Provide the [x, y] coordinate of the cell's center where the given text is located.  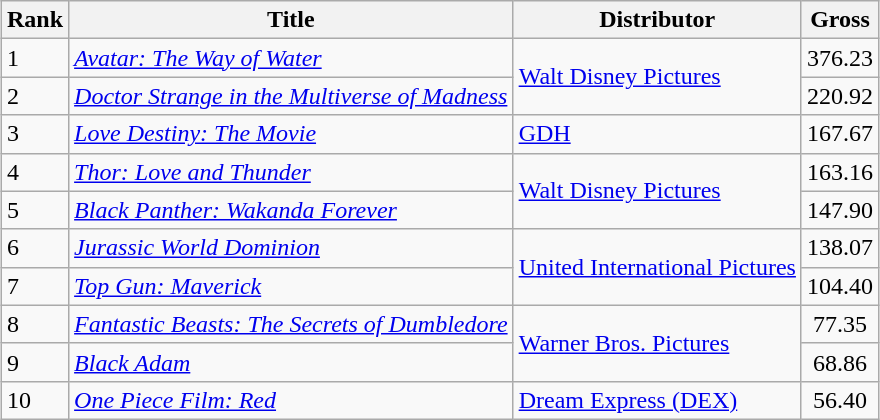
376.23 [840, 58]
68.86 [840, 362]
104.40 [840, 286]
9 [34, 362]
220.92 [840, 96]
6 [34, 248]
Doctor Strange in the Multiverse of Madness [292, 96]
Thor: Love and Thunder [292, 172]
Love Destiny: The Movie [292, 134]
77.35 [840, 324]
Dream Express (DEX) [657, 400]
10 [34, 400]
Warner Bros. Pictures [657, 343]
Gross [840, 20]
167.67 [840, 134]
8 [34, 324]
Jurassic World Dominion [292, 248]
1 [34, 58]
138.07 [840, 248]
147.90 [840, 210]
Title [292, 20]
Distributor [657, 20]
United International Pictures [657, 267]
3 [34, 134]
Top Gun: Maverick [292, 286]
GDH [657, 134]
2 [34, 96]
Avatar: The Way of Water [292, 58]
Fantastic Beasts: The Secrets of Dumbledore [292, 324]
Black Adam [292, 362]
Black Panther: Wakanda Forever [292, 210]
163.16 [840, 172]
4 [34, 172]
7 [34, 286]
56.40 [840, 400]
5 [34, 210]
One Piece Film: Red [292, 400]
Rank [34, 20]
